Return the [X, Y] coordinate for the center point of the cell that contains the specified text.  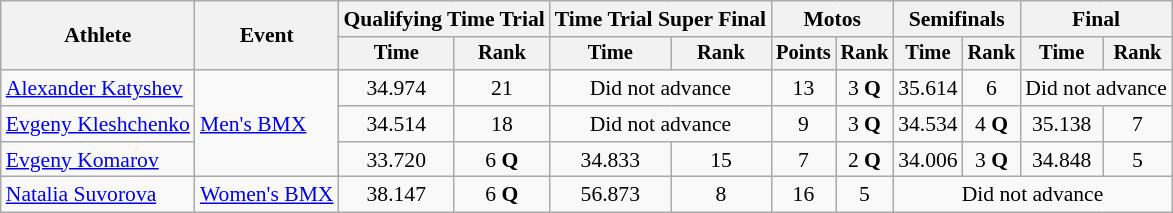
21 [502, 88]
56.873 [610, 195]
Evgeny Kleshchenko [98, 124]
34.833 [610, 160]
Natalia Suvorova [98, 195]
34.848 [1062, 160]
Qualifying Time Trial [444, 19]
8 [721, 195]
Event [267, 36]
34.974 [397, 88]
Time Trial Super Final [660, 19]
Final [1096, 19]
15 [721, 160]
33.720 [397, 160]
Motos [832, 19]
38.147 [397, 195]
9 [803, 124]
6 [992, 88]
2 Q [865, 160]
Men's BMX [267, 124]
13 [803, 88]
35.614 [928, 88]
Points [803, 54]
16 [803, 195]
35.138 [1062, 124]
Evgeny Komarov [98, 160]
34.534 [928, 124]
34.006 [928, 160]
Athlete [98, 36]
Women's BMX [267, 195]
Alexander Katyshev [98, 88]
4 Q [992, 124]
18 [502, 124]
Semifinals [956, 19]
34.514 [397, 124]
